Determine the (x, y) coordinate at the center of the cell enclosing the given text.  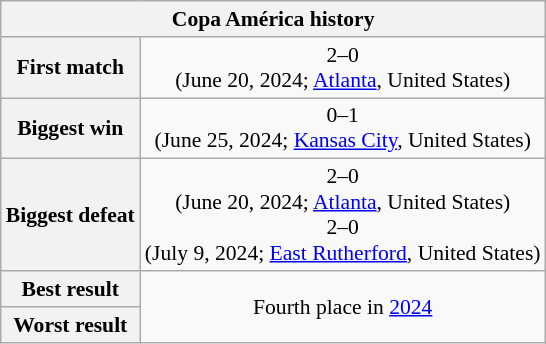
Worst result (70, 325)
Biggest win (70, 128)
Copa América history (274, 19)
Biggest defeat (70, 215)
Best result (70, 289)
0–1 (June 25, 2024; Kansas City, United States) (343, 128)
Fourth place in 2024 (343, 306)
2–0 (June 20, 2024; Atlanta, United States) (343, 68)
First match (70, 68)
2–0 (June 20, 2024; Atlanta, United States) 2–0 (July 9, 2024; East Rutherford, United States) (343, 215)
